Locate the cell with the specified text and output its [x, y] center coordinate. 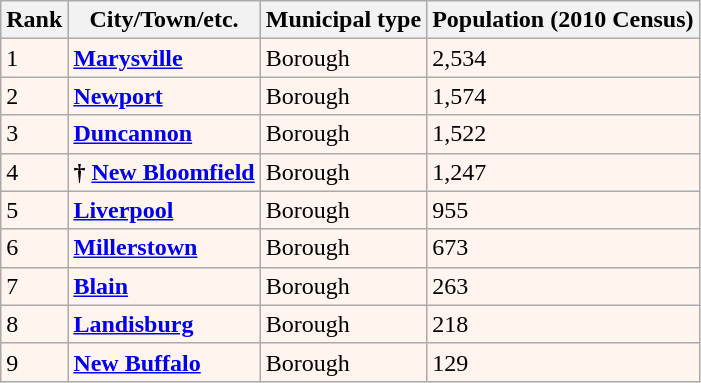
6 [34, 248]
2,534 [563, 58]
5 [34, 210]
4 [34, 172]
1,247 [563, 172]
3 [34, 134]
City/Town/etc. [164, 20]
2 [34, 96]
New Buffalo [164, 362]
955 [563, 210]
Municipal type [343, 20]
9 [34, 362]
Blain [164, 286]
7 [34, 286]
Landisburg [164, 324]
Liverpool [164, 210]
218 [563, 324]
1,574 [563, 96]
263 [563, 286]
Rank [34, 20]
129 [563, 362]
Marysville [164, 58]
Newport [164, 96]
Population (2010 Census) [563, 20]
1,522 [563, 134]
Millerstown [164, 248]
673 [563, 248]
1 [34, 58]
Duncannon [164, 134]
8 [34, 324]
† New Bloomfield [164, 172]
